Locate the cell with the specified text and output its [X, Y] center coordinate. 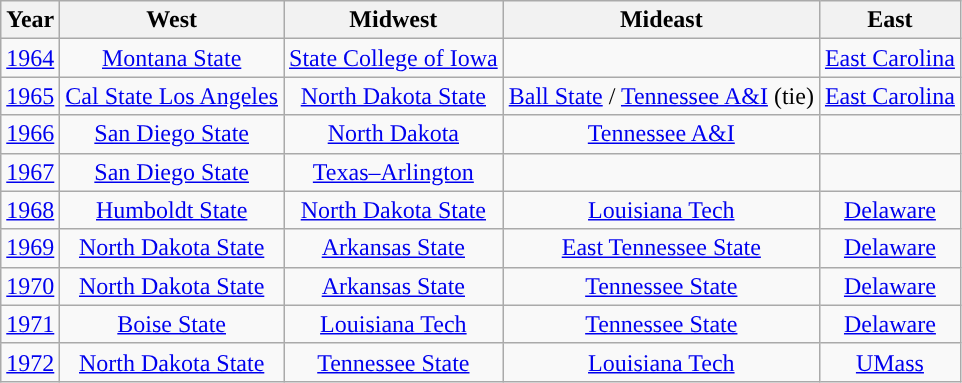
1969 [30, 248]
1971 [30, 324]
Ball State / Tennessee A&I (tie) [661, 96]
West [172, 20]
Humboldt State [172, 210]
Year [30, 20]
1966 [30, 134]
Boise State [172, 324]
UMass [890, 362]
State College of Iowa [394, 58]
1972 [30, 362]
Midwest [394, 20]
Mideast [661, 20]
East [890, 20]
Montana State [172, 58]
1970 [30, 286]
North Dakota [394, 134]
1967 [30, 172]
1968 [30, 210]
Cal State Los Angeles [172, 96]
1964 [30, 58]
Texas–Arlington [394, 172]
East Tennessee State [661, 248]
1965 [30, 96]
Tennessee A&I [661, 134]
